Extract the [x, y] coordinate from the center of the cell holding the provided text.  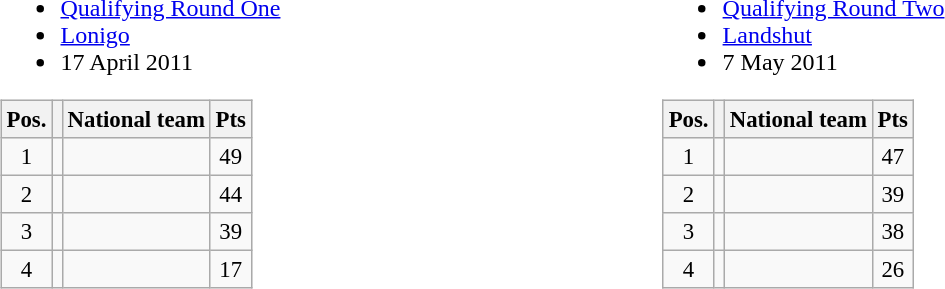
17 [230, 270]
47 [892, 157]
38 [892, 232]
26 [892, 270]
49 [230, 157]
44 [230, 194]
